Locate the cell with the specified text and output its (X, Y) center coordinate. 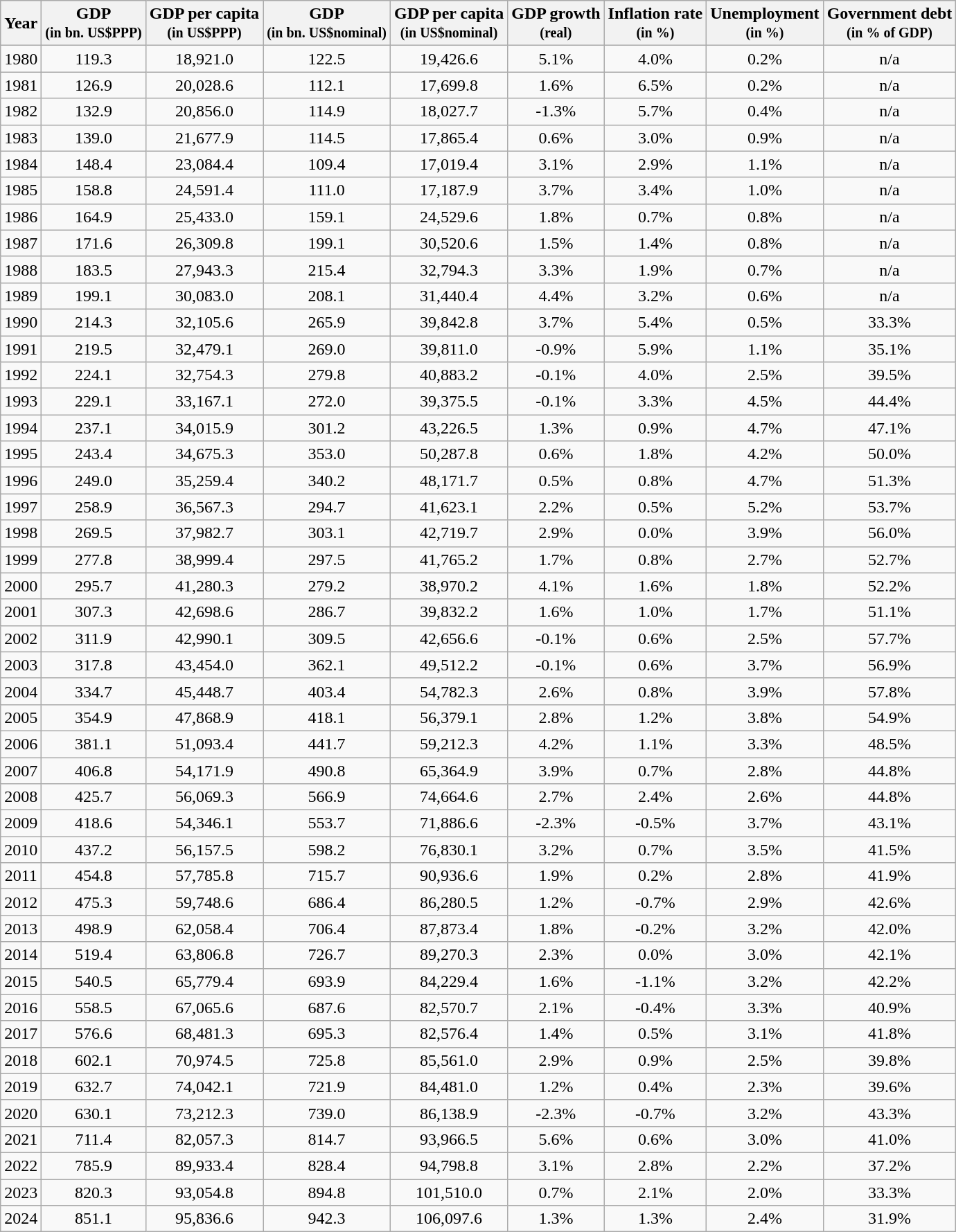
41,280.3 (204, 586)
24,529.6 (449, 217)
2002 (21, 639)
215.4 (327, 269)
2010 (21, 850)
279.2 (327, 586)
27,943.3 (204, 269)
279.8 (327, 375)
851.1 (94, 1219)
139.0 (94, 138)
576.6 (94, 1034)
237.1 (94, 428)
3.8% (765, 717)
159.1 (327, 217)
23,084.4 (204, 164)
249.0 (94, 481)
50.0% (889, 454)
20,856.0 (204, 111)
Unemployment(in %) (765, 24)
519.4 (94, 955)
109.4 (327, 164)
2004 (21, 691)
39,811.0 (449, 348)
63,806.8 (204, 955)
18,921.0 (204, 59)
3.4% (655, 190)
67,065.6 (204, 1008)
41.5% (889, 850)
52.7% (889, 560)
403.4 (327, 691)
57.7% (889, 639)
687.6 (327, 1008)
295.7 (94, 586)
21,677.9 (204, 138)
711.4 (94, 1139)
219.5 (94, 348)
243.4 (94, 454)
44.4% (889, 402)
2024 (21, 1219)
94,798.8 (449, 1166)
52.2% (889, 586)
2001 (21, 612)
311.9 (94, 639)
1984 (21, 164)
59,212.3 (449, 744)
41,765.2 (449, 560)
437.2 (94, 850)
31.9% (889, 1219)
2020 (21, 1113)
785.9 (94, 1166)
GDP per capita(in US$PPP) (204, 24)
224.1 (94, 375)
2012 (21, 902)
54,346.1 (204, 823)
62,058.4 (204, 929)
229.1 (94, 402)
-1.1% (655, 981)
602.1 (94, 1060)
34,675.3 (204, 454)
31,440.4 (449, 296)
39.6% (889, 1087)
93,054.8 (204, 1192)
32,105.6 (204, 322)
5.7% (655, 111)
1994 (21, 428)
598.2 (327, 850)
59,748.6 (204, 902)
475.3 (94, 902)
632.7 (94, 1087)
301.2 (327, 428)
5.4% (655, 322)
30,520.6 (449, 243)
294.7 (327, 507)
41,623.1 (449, 507)
53.7% (889, 507)
90,936.6 (449, 876)
1982 (21, 111)
4.1% (556, 586)
1990 (21, 322)
89,270.3 (449, 955)
-0.5% (655, 823)
5.9% (655, 348)
214.3 (94, 322)
2008 (21, 797)
20,028.6 (204, 85)
86,138.9 (449, 1113)
362.1 (327, 665)
1999 (21, 560)
454.8 (94, 876)
1991 (21, 348)
101,510.0 (449, 1192)
1995 (21, 454)
942.3 (327, 1219)
1988 (21, 269)
82,570.7 (449, 1008)
286.7 (327, 612)
726.7 (327, 955)
1983 (21, 138)
553.7 (327, 823)
32,754.3 (204, 375)
258.9 (94, 507)
48,171.7 (449, 481)
74,042.1 (204, 1087)
39,375.5 (449, 402)
68,481.3 (204, 1034)
126.9 (94, 85)
307.3 (94, 612)
2014 (21, 955)
1997 (21, 507)
1996 (21, 481)
40,883.2 (449, 375)
114.5 (327, 138)
1.5% (556, 243)
706.4 (327, 929)
17,865.4 (449, 138)
25,433.0 (204, 217)
56,379.1 (449, 717)
814.7 (327, 1139)
269.0 (327, 348)
2.0% (765, 1192)
132.9 (94, 111)
51.3% (889, 481)
2015 (21, 981)
2023 (21, 1192)
76,830.1 (449, 850)
2019 (21, 1087)
45,448.7 (204, 691)
17,699.8 (449, 85)
56.0% (889, 533)
1989 (21, 296)
93,966.5 (449, 1139)
17,187.9 (449, 190)
65,779.4 (204, 981)
2013 (21, 929)
1981 (21, 85)
2009 (21, 823)
GDP (in bn. US$PPP) (94, 24)
56.9% (889, 665)
269.5 (94, 533)
35.1% (889, 348)
353.0 (327, 454)
725.8 (327, 1060)
-1.3% (556, 111)
354.9 (94, 717)
6.5% (655, 85)
50,287.8 (449, 454)
566.9 (327, 797)
Government debt(in % of GDP) (889, 24)
1993 (21, 402)
GDP(in bn. US$nominal) (327, 24)
2005 (21, 717)
158.8 (94, 190)
-0.9% (556, 348)
86,280.5 (449, 902)
122.5 (327, 59)
43.1% (889, 823)
148.4 (94, 164)
2006 (21, 744)
51.1% (889, 612)
2007 (21, 771)
42,656.6 (449, 639)
686.4 (327, 902)
39,832.2 (449, 612)
56,157.5 (204, 850)
47,868.9 (204, 717)
695.3 (327, 1034)
2011 (21, 876)
272.0 (327, 402)
406.8 (94, 771)
739.0 (327, 1113)
54,171.9 (204, 771)
715.7 (327, 876)
303.1 (327, 533)
87,873.4 (449, 929)
33,167.1 (204, 402)
693.9 (327, 981)
164.9 (94, 217)
1987 (21, 243)
2018 (21, 1060)
2003 (21, 665)
37.2% (889, 1166)
490.8 (327, 771)
558.5 (94, 1008)
334.7 (94, 691)
17,019.4 (449, 164)
2000 (21, 586)
41.8% (889, 1034)
5.1% (556, 59)
39,842.8 (449, 322)
65,364.9 (449, 771)
265.9 (327, 322)
-0.2% (655, 929)
540.5 (94, 981)
42.2% (889, 981)
2017 (21, 1034)
171.6 (94, 243)
56,069.3 (204, 797)
43,226.5 (449, 428)
317.8 (94, 665)
41.9% (889, 876)
82,576.4 (449, 1034)
111.0 (327, 190)
47.1% (889, 428)
828.4 (327, 1166)
42.6% (889, 902)
51,093.4 (204, 744)
3.5% (765, 850)
630.1 (94, 1113)
42.0% (889, 929)
1986 (21, 217)
1985 (21, 190)
85,561.0 (449, 1060)
277.8 (94, 560)
418.1 (327, 717)
38,999.4 (204, 560)
74,664.6 (449, 797)
441.7 (327, 744)
89,933.4 (204, 1166)
41.0% (889, 1139)
39.8% (889, 1060)
42,719.7 (449, 533)
24,591.4 (204, 190)
19,426.6 (449, 59)
49,512.2 (449, 665)
894.8 (327, 1192)
42.1% (889, 955)
38,970.2 (449, 586)
721.9 (327, 1087)
1998 (21, 533)
119.3 (94, 59)
2022 (21, 1166)
36,567.3 (204, 507)
425.7 (94, 797)
84,481.0 (449, 1087)
106,097.6 (449, 1219)
37,982.7 (204, 533)
2016 (21, 1008)
40.9% (889, 1008)
309.5 (327, 639)
498.9 (94, 929)
18,027.7 (449, 111)
381.1 (94, 744)
35,259.4 (204, 481)
54,782.3 (449, 691)
112.1 (327, 85)
114.9 (327, 111)
84,229.4 (449, 981)
42,698.6 (204, 612)
54.9% (889, 717)
32,479.1 (204, 348)
-0.4% (655, 1008)
43.3% (889, 1113)
GDP per capita(in US$nominal) (449, 24)
208.1 (327, 296)
95,836.6 (204, 1219)
71,886.6 (449, 823)
4.4% (556, 296)
418.6 (94, 823)
1992 (21, 375)
1980 (21, 59)
2021 (21, 1139)
73,212.3 (204, 1113)
42,990.1 (204, 639)
297.5 (327, 560)
57,785.8 (204, 876)
GDP growth(real) (556, 24)
Year (21, 24)
820.3 (94, 1192)
4.5% (765, 402)
32,794.3 (449, 269)
30,083.0 (204, 296)
70,974.5 (204, 1060)
Inflation rate(in %) (655, 24)
39.5% (889, 375)
57.8% (889, 691)
43,454.0 (204, 665)
82,057.3 (204, 1139)
340.2 (327, 481)
48.5% (889, 744)
26,309.8 (204, 243)
34,015.9 (204, 428)
183.5 (94, 269)
5.6% (556, 1139)
5.2% (765, 507)
